Find where the given text appears and provide that cell's center as (x, y) coordinate. 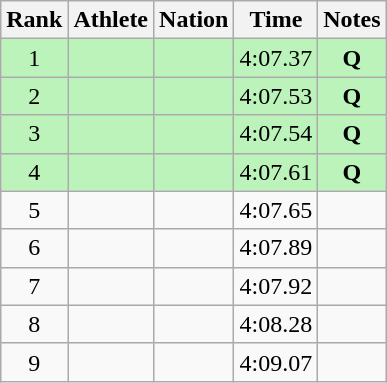
4:07.54 (276, 134)
4:09.07 (276, 362)
9 (34, 362)
1 (34, 58)
Notes (352, 20)
4:08.28 (276, 324)
4:07.92 (276, 286)
7 (34, 286)
Rank (34, 20)
Athlete (111, 20)
4 (34, 172)
3 (34, 134)
2 (34, 96)
5 (34, 210)
4:07.61 (276, 172)
8 (34, 324)
4:07.37 (276, 58)
4:07.65 (276, 210)
4:07.89 (276, 248)
Nation (194, 20)
4:07.53 (276, 96)
6 (34, 248)
Time (276, 20)
